Output the [X, Y] coordinate of the center of the cell containing the given text.  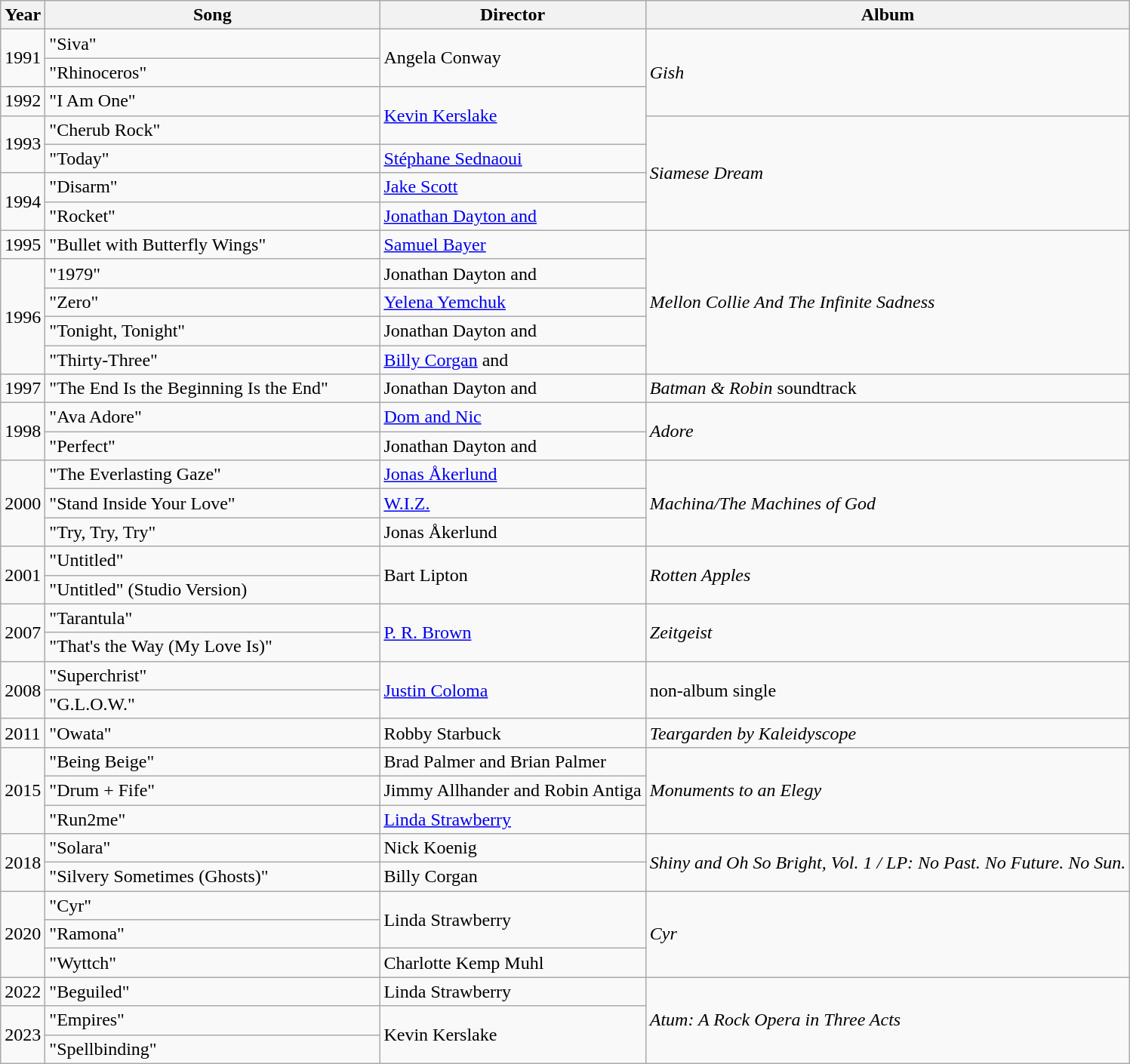
1993 [23, 144]
"Cyr" [213, 906]
Song [213, 15]
"Zero" [213, 302]
2023 [23, 1035]
"That's the Way (My Love Is)" [213, 647]
1997 [23, 389]
Justin Coloma [513, 690]
Siamese Dream [888, 173]
2008 [23, 690]
2018 [23, 863]
Monuments to an Elegy [888, 790]
Zeitgeist [888, 632]
"Today" [213, 158]
Bart Lipton [513, 575]
"Tonight, Tonight" [213, 331]
"1979" [213, 273]
Brad Palmer and Brian Palmer [513, 761]
"Untitled" [213, 561]
1992 [23, 101]
"Spellbinding" [213, 1049]
"Rhinoceros" [213, 72]
Billy Corgan [513, 877]
1998 [23, 432]
1991 [23, 58]
2007 [23, 632]
"Cherub Rock" [213, 130]
"Try, Try, Try" [213, 532]
Stéphane Sednaoui [513, 158]
"Ramona" [213, 934]
"Wyttch" [213, 963]
Charlotte Kemp Muhl [513, 963]
Machina/The Machines of God [888, 503]
"Beguiled" [213, 992]
Mellon Collie And The Infinite Sadness [888, 302]
Adore [888, 432]
"The End Is the Beginning Is the End" [213, 389]
1994 [23, 201]
"Solara" [213, 848]
"Empires" [213, 1020]
Billy Corgan and [513, 360]
2011 [23, 733]
Atum: A Rock Opera in Three Acts [888, 1020]
"G.L.O.W." [213, 704]
Jake Scott [513, 187]
W.I.Z. [513, 503]
Angela Conway [513, 58]
"Being Beige" [213, 761]
"Disarm" [213, 187]
"Silvery Sometimes (Ghosts)" [213, 877]
"Drum + Fife" [213, 790]
1996 [23, 316]
Dom and Nic [513, 417]
Teargarden by Kaleidyscope [888, 733]
"Siva" [213, 44]
"I Am One" [213, 101]
"Stand Inside Your Love" [213, 503]
2020 [23, 934]
"Tarantula" [213, 618]
Cyr [888, 934]
Robby Starbuck [513, 733]
"The Everlasting Gaze" [213, 475]
"Run2me" [213, 819]
"Untitled" (Studio Version) [213, 589]
Shiny and Oh So Bright, Vol. 1 / LP: No Past. No Future. No Sun. [888, 863]
Batman & Robin soundtrack [888, 389]
Nick Koenig [513, 848]
"Perfect" [213, 446]
Gish [888, 72]
Jimmy Allhander and Robin Antiga [513, 790]
"Superchrist" [213, 675]
Year [23, 15]
Yelena Yemchuk [513, 302]
"Rocket" [213, 216]
"Bullet with Butterfly Wings" [213, 244]
"Ava Adore" [213, 417]
2015 [23, 790]
2022 [23, 992]
"Thirty-Three" [213, 360]
2000 [23, 503]
P. R. Brown [513, 632]
Album [888, 15]
Director [513, 15]
1995 [23, 244]
2001 [23, 575]
Rotten Apples [888, 575]
non-album single [888, 690]
"Owata" [213, 733]
Samuel Bayer [513, 244]
